Locate the cell with the specified text and output its (x, y) center coordinate. 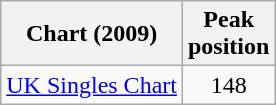
148 (228, 85)
Chart (2009) (92, 34)
UK Singles Chart (92, 85)
Peakposition (228, 34)
